Output the [x, y] coordinate of the center of the cell containing the given text.  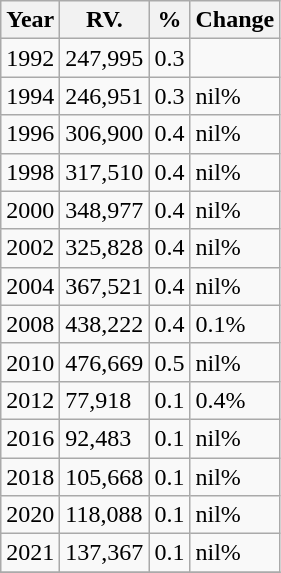
137,367 [104, 553]
367,521 [104, 286]
RV. [104, 20]
306,900 [104, 134]
2016 [30, 438]
247,995 [104, 58]
105,668 [104, 477]
348,977 [104, 210]
Year [30, 20]
317,510 [104, 172]
2000 [30, 210]
438,222 [104, 324]
Change [235, 20]
246,951 [104, 96]
% [170, 20]
92,483 [104, 438]
0.1% [235, 324]
2012 [30, 400]
2002 [30, 248]
77,918 [104, 400]
1998 [30, 172]
325,828 [104, 248]
2021 [30, 553]
118,088 [104, 515]
0.5 [170, 362]
1996 [30, 134]
0.4% [235, 400]
2008 [30, 324]
2018 [30, 477]
1992 [30, 58]
2004 [30, 286]
2010 [30, 362]
476,669 [104, 362]
2020 [30, 515]
1994 [30, 96]
